Return the (x, y) coordinate for the center point of the cell that contains the specified text.  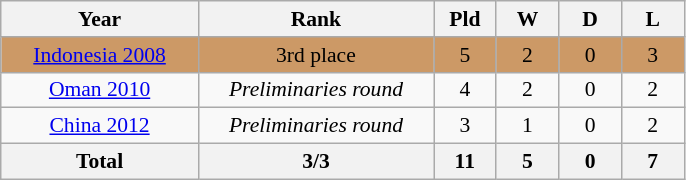
7 (652, 162)
3/3 (316, 162)
Indonesia 2008 (100, 55)
Rank (316, 19)
11 (466, 162)
1 (528, 126)
Year (100, 19)
L (652, 19)
China 2012 (100, 126)
D (590, 19)
3rd place (316, 55)
Oman 2010 (100, 90)
W (528, 19)
Pld (466, 19)
4 (466, 90)
Total (100, 162)
